Determine the [x, y] coordinate at the center of the cell enclosing the given text.  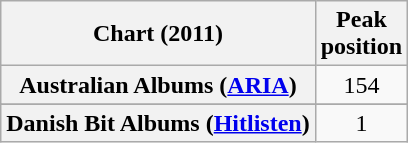
Australian Albums (ARIA) [158, 85]
Chart (2011) [158, 34]
Danish Bit Albums (Hitlisten) [158, 123]
154 [361, 85]
Peakposition [361, 34]
1 [361, 123]
